Pinpoint the cell where the given text exists, returning its (X, Y) midpoint coordinate. 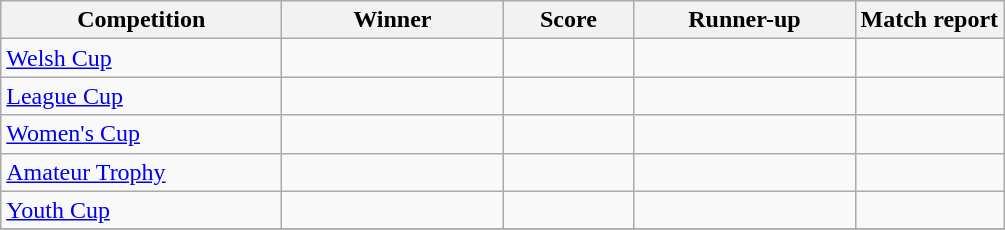
Runner-up (744, 20)
Amateur Trophy (142, 172)
Score (568, 20)
Youth Cup (142, 210)
Competition (142, 20)
Women's Cup (142, 134)
League Cup (142, 96)
Match report (930, 20)
Winner (392, 20)
Welsh Cup (142, 58)
